Search for the cell housing the specified text and yield its (x, y) center coordinate. 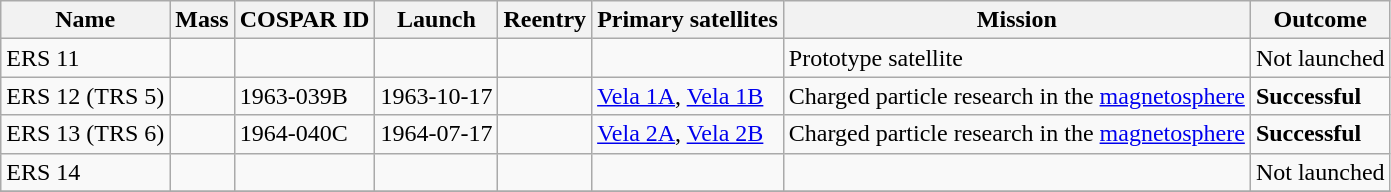
Prototype satellite (1016, 58)
1963-10-17 (436, 96)
COSPAR ID (304, 20)
Mission (1016, 20)
Vela 2A, Vela 2B (688, 134)
1963-039B (304, 96)
Reentry (545, 20)
ERS 12 (TRS 5) (86, 96)
ERS 14 (86, 172)
Name (86, 20)
Mass (202, 20)
Outcome (1320, 20)
ERS 13 (TRS 6) (86, 134)
Primary satellites (688, 20)
1964-040C (304, 134)
Launch (436, 20)
1964-07-17 (436, 134)
Vela 1A, Vela 1B (688, 96)
ERS 11 (86, 58)
